Determine the (x, y) coordinate at the center of the cell enclosing the given text.  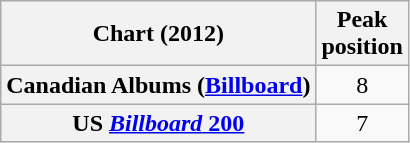
Peakposition (362, 34)
US Billboard 200 (158, 123)
7 (362, 123)
Chart (2012) (158, 34)
8 (362, 85)
Canadian Albums (Billboard) (158, 85)
